Scan for the cell matching the given text and deliver its [x, y] coordinate at center. 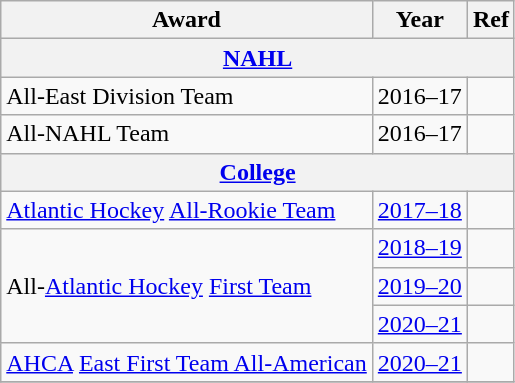
AHCA East First Team All-American [187, 362]
All-NAHL Team [187, 134]
2019–20 [420, 286]
College [258, 172]
Ref [490, 20]
All-Atlantic Hockey First Team [187, 286]
Atlantic Hockey All-Rookie Team [187, 210]
NAHL [258, 58]
Award [187, 20]
All-East Division Team [187, 96]
2017–18 [420, 210]
2018–19 [420, 248]
Year [420, 20]
